Return [x, y] of the center of cell containing provided text 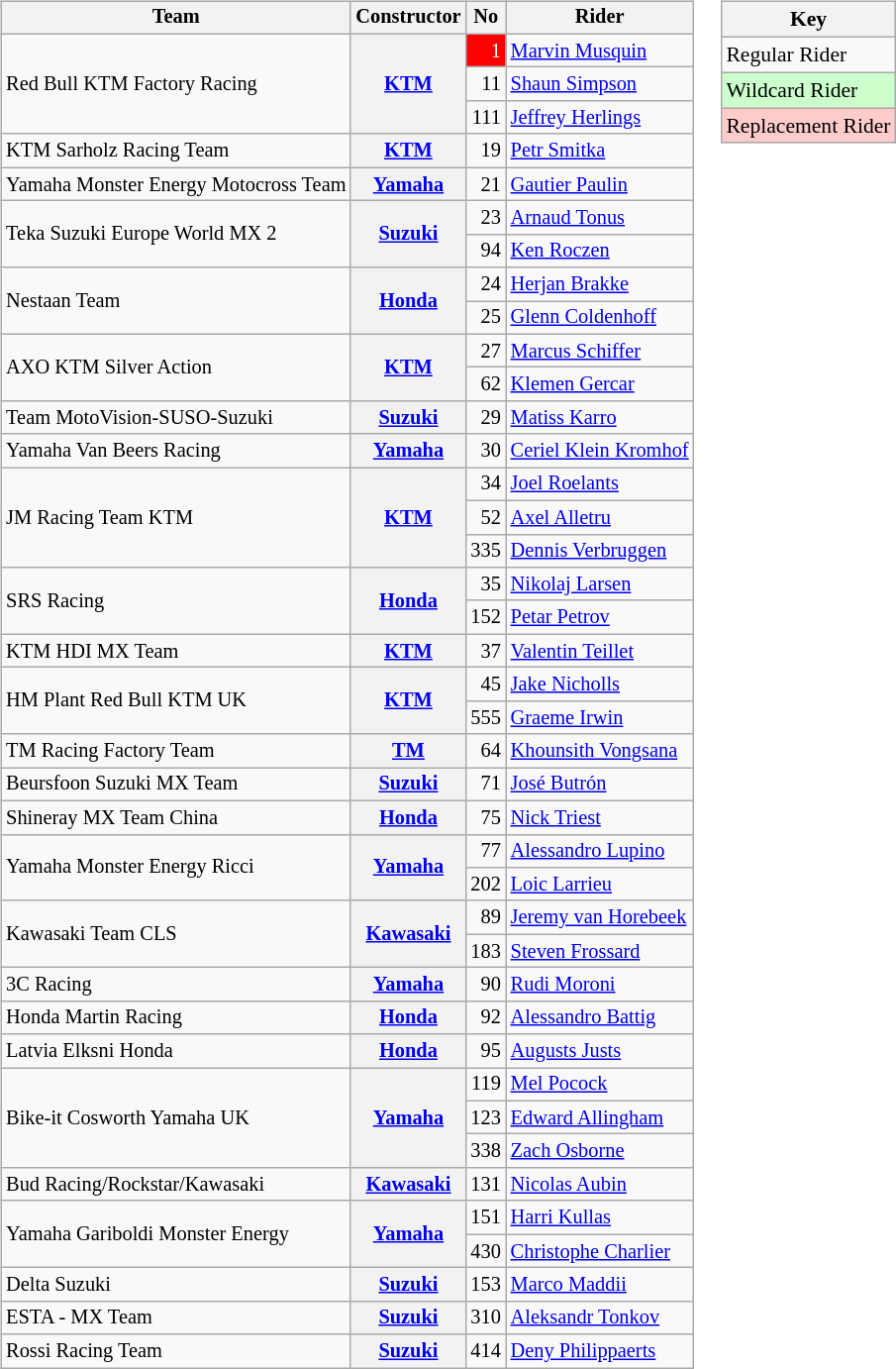
Nicolas Aubin [600, 1185]
Loic Larrieu [600, 885]
Honda Martin Racing [176, 1017]
27 [486, 351]
Alessandro Lupino [600, 851]
Steven Frossard [600, 951]
152 [486, 617]
Bike-it Cosworth Yamaha UK [176, 1117]
45 [486, 684]
30 [486, 451]
310 [486, 1317]
Glenn Coldenhoff [600, 318]
Kawasaki Team CLS [176, 933]
Regular Rider [808, 54]
Latvia Elksni Honda [176, 1051]
335 [486, 551]
123 [486, 1117]
Graeme Irwin [600, 717]
Marcus Schiffer [600, 351]
Team [176, 18]
Ken Roczen [600, 251]
338 [486, 1151]
94 [486, 251]
Marco Maddii [600, 1285]
KTM HDI MX Team [176, 651]
37 [486, 651]
Petar Petrov [600, 617]
430 [486, 1251]
89 [486, 917]
Rider [600, 18]
Matiss Karro [600, 418]
Petr Smitka [600, 151]
Beursfoon Suzuki MX Team [176, 785]
Aleksandr Tonkov [600, 1317]
202 [486, 885]
Edward Allingham [600, 1117]
75 [486, 817]
21 [486, 184]
Nick Triest [600, 817]
Yamaha Monster Energy Motocross Team [176, 184]
Arnaud Tonus [600, 218]
25 [486, 318]
Nestaan Team [176, 301]
62 [486, 384]
Shaun Simpson [600, 84]
SRS Racing [176, 600]
92 [486, 1017]
29 [486, 418]
11 [486, 84]
183 [486, 951]
Joel Roelants [600, 484]
KTM Sarholz Racing Team [176, 151]
Wildcard Rider [808, 90]
Gautier Paulin [600, 184]
153 [486, 1285]
José Butrón [600, 785]
AXO KTM Silver Action [176, 367]
111 [486, 118]
Teka Suzuki Europe World MX 2 [176, 234]
71 [486, 785]
Delta Suzuki [176, 1285]
24 [486, 284]
Key [808, 20]
Deny Philippaerts [600, 1351]
34 [486, 484]
131 [486, 1185]
64 [486, 751]
Replacement Rider [808, 126]
Zach Osborne [600, 1151]
77 [486, 851]
35 [486, 584]
Jeremy van Horebeek [600, 917]
Christophe Charlier [600, 1251]
Yamaha Gariboldi Monster Energy [176, 1234]
Team MotoVision-SUSO-Suzuki [176, 418]
Jake Nicholls [600, 684]
19 [486, 151]
Marvin Musquin [600, 51]
1 [486, 51]
Jeffrey Herlings [600, 118]
No [486, 18]
Bud Racing/Rockstar/Kawasaki [176, 1185]
JM Racing Team KTM [176, 517]
Mel Pocock [600, 1085]
Axel Alletru [600, 517]
Ceriel Klein Kromhof [600, 451]
151 [486, 1217]
Rossi Racing Team [176, 1351]
119 [486, 1085]
Harri Kullas [600, 1217]
Dennis Verbruggen [600, 551]
Yamaha Van Beers Racing [176, 451]
95 [486, 1051]
52 [486, 517]
Alessandro Battig [600, 1017]
Augusts Justs [600, 1051]
Yamaha Monster Energy Ricci [176, 868]
Red Bull KTM Factory Racing [176, 83]
Rudi Moroni [600, 985]
HM Plant Red Bull KTM UK [176, 701]
Valentin Teillet [600, 651]
Herjan Brakke [600, 284]
414 [486, 1351]
90 [486, 985]
Khounsith Vongsana [600, 751]
Nikolaj Larsen [600, 584]
ESTA - MX Team [176, 1317]
Shineray MX Team China [176, 817]
TM Racing Factory Team [176, 751]
23 [486, 218]
Klemen Gercar [600, 384]
555 [486, 717]
Constructor [408, 18]
3C Racing [176, 985]
TM [408, 751]
